Identify which cell holds the provided text, then report its (x, y) central coordinate. 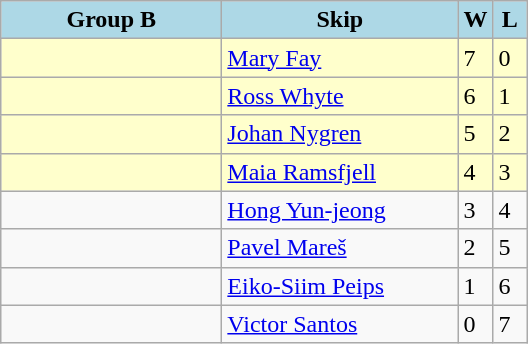
Ross Whyte (340, 96)
Skip (340, 20)
Maia Ramsfjell (340, 172)
Johan Nygren (340, 134)
Group B (112, 20)
Victor Santos (340, 324)
W (476, 20)
Hong Yun-jeong (340, 210)
Pavel Mareš (340, 248)
L (510, 20)
Eiko-Siim Peips (340, 286)
Mary Fay (340, 58)
